Identify which cell holds the provided text, then report its (X, Y) central coordinate. 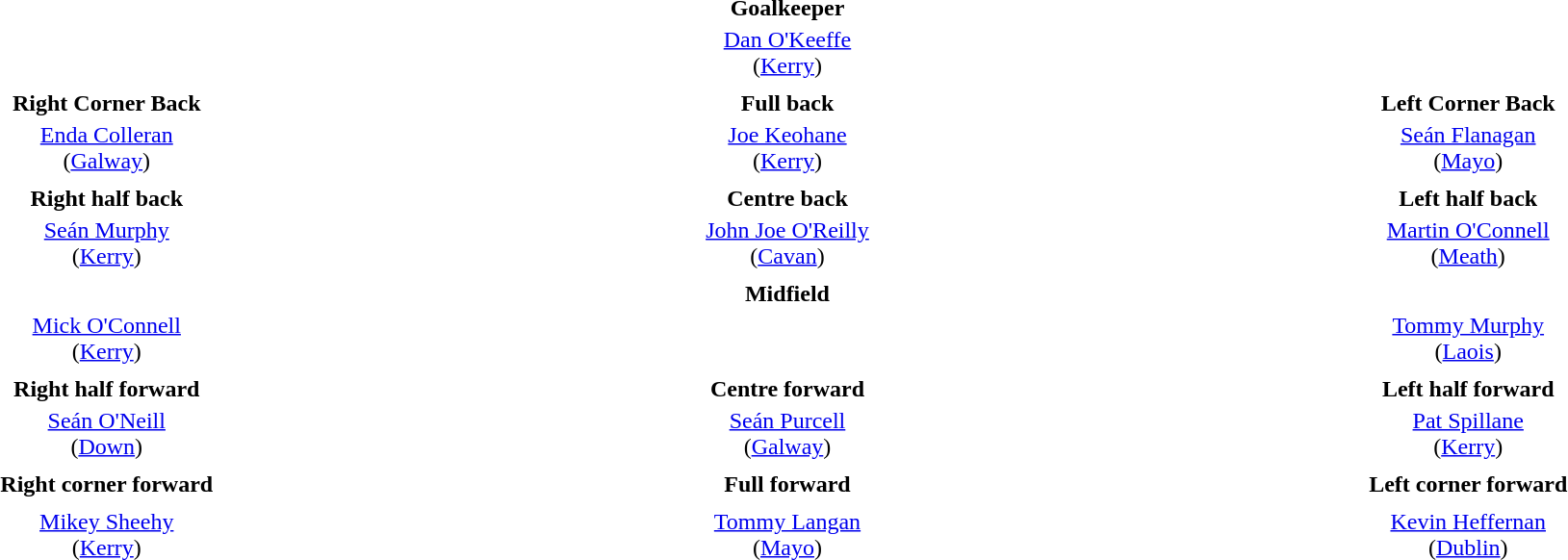
Seán Purcell(Galway) (787, 433)
Full forward (787, 484)
Midfield (787, 293)
Dan O'Keeffe(Kerry) (787, 52)
Centre forward (787, 389)
Full back (787, 103)
Centre back (787, 198)
John Joe O'Reilly(Cavan) (787, 242)
Joe Keohane(Kerry) (787, 148)
